Identify which cell holds the provided text, then report its (X, Y) central coordinate. 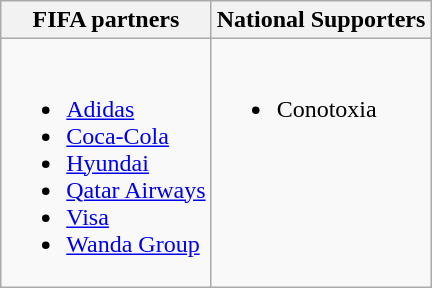
Conotoxia (321, 163)
FIFA partners (106, 20)
National Supporters (321, 20)
AdidasCoca-ColaHyundaiQatar AirwaysVisaWanda Group (106, 163)
